Locate the cell with the specified text and output its [X, Y] center coordinate. 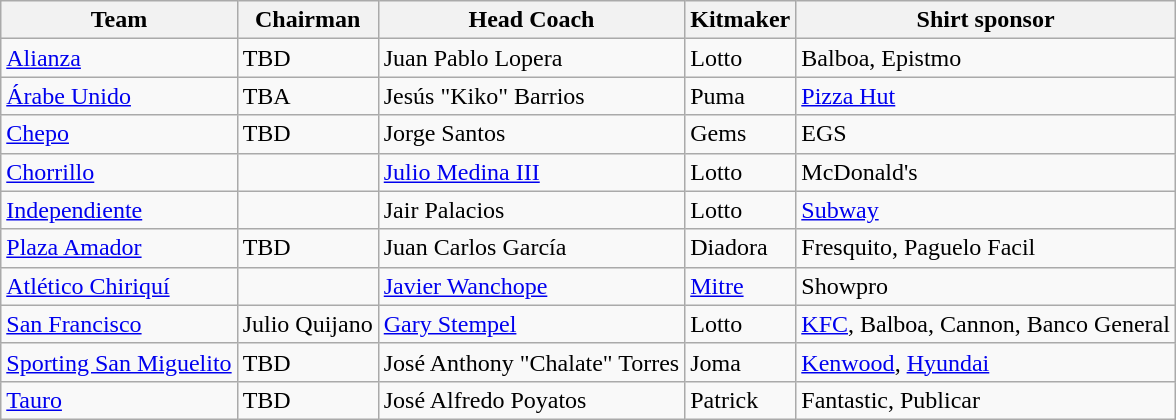
Team [119, 20]
Fresquito, Paguelo Facil [986, 248]
Jesús "Kiko" Barrios [531, 96]
Showpro [986, 286]
José Alfredo Poyatos [531, 400]
Plaza Amador [119, 248]
Alianza [119, 58]
Árabe Unido [119, 96]
Chepo [119, 134]
Tauro [119, 400]
Chairman [308, 20]
Shirt sponsor [986, 20]
Atlético Chiriquí [119, 286]
Puma [740, 96]
Independiente [119, 210]
Diadora [740, 248]
Mitre [740, 286]
Sporting San Miguelito [119, 362]
Kitmaker [740, 20]
Kenwood, Hyundai [986, 362]
Head Coach [531, 20]
Joma [740, 362]
McDonald's [986, 172]
San Francisco [119, 324]
TBA [308, 96]
Balboa, Epistmo [986, 58]
Pizza Hut [986, 96]
Julio Medina III [531, 172]
KFC, Balboa, Cannon, Banco General [986, 324]
Subway [986, 210]
Javier Wanchope [531, 286]
Gary Stempel [531, 324]
Fantastic, Publicar [986, 400]
José Anthony "Chalate" Torres [531, 362]
Juan Pablo Lopera [531, 58]
Julio Quijano [308, 324]
Gems [740, 134]
Juan Carlos García [531, 248]
Jair Palacios [531, 210]
Chorrillo [119, 172]
Jorge Santos [531, 134]
Patrick [740, 400]
EGS [986, 134]
